Extract the [x, y] coordinate from the center of the cell holding the provided text.  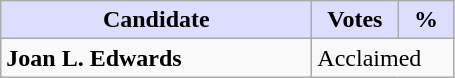
Candidate [156, 20]
Acclaimed [383, 58]
% [426, 20]
Votes [355, 20]
Joan L. Edwards [156, 58]
